Provide the (X, Y) coordinate of the cell's center where the given text is located.  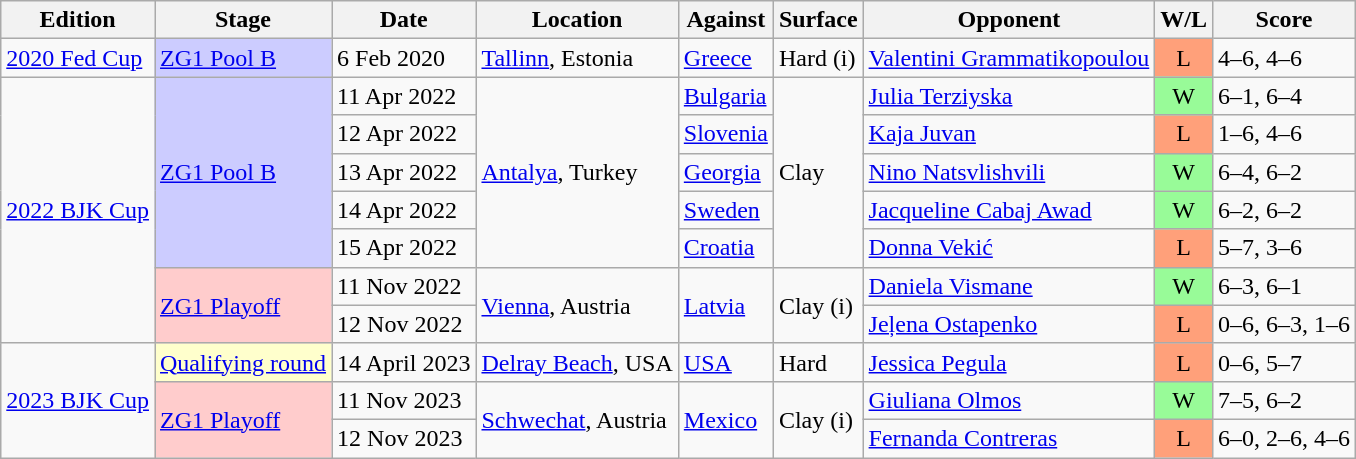
5–7, 3–6 (1284, 248)
2020 Fed Cup (78, 58)
6–0, 2–6, 4–6 (1284, 438)
14 Apr 2022 (404, 210)
Surface (818, 20)
Daniela Vismane (1009, 286)
USA (726, 362)
Sweden (726, 210)
Location (577, 20)
Vienna, Austria (577, 305)
15 Apr 2022 (404, 248)
11 Nov 2023 (404, 400)
6–4, 6–2 (1284, 172)
Donna Vekić (1009, 248)
7–5, 6–2 (1284, 400)
6–1, 6–4 (1284, 96)
Opponent (1009, 20)
Jessica Pegula (1009, 362)
Mexico (726, 419)
Slovenia (726, 134)
Stage (242, 20)
Jeļena Ostapenko (1009, 324)
2022 BJK Cup (78, 210)
Jacqueline Cabaj Awad (1009, 210)
14 April 2023 (404, 362)
Antalya, Turkey (577, 172)
Tallinn, Estonia (577, 58)
Latvia (726, 305)
Delray Beach, USA (577, 362)
12 Nov 2022 (404, 324)
Julia Terziyska (1009, 96)
Schwechat, Austria (577, 419)
Bulgaria (726, 96)
12 Nov 2023 (404, 438)
W/L (1184, 20)
Valentini Grammatikopoulou (1009, 58)
Hard (818, 362)
2023 BJK Cup (78, 400)
Clay (818, 172)
Croatia (726, 248)
Nino Natsvlishvili (1009, 172)
Hard (i) (818, 58)
Kaja Juvan (1009, 134)
0–6, 6–3, 1–6 (1284, 324)
Qualifying round (242, 362)
Edition (78, 20)
11 Nov 2022 (404, 286)
6 Feb 2020 (404, 58)
Fernanda Contreras (1009, 438)
Score (1284, 20)
Against (726, 20)
Georgia (726, 172)
4–6, 4–6 (1284, 58)
0–6, 5–7 (1284, 362)
Greece (726, 58)
1–6, 4–6 (1284, 134)
Date (404, 20)
6–3, 6–1 (1284, 286)
Giuliana Olmos (1009, 400)
11 Apr 2022 (404, 96)
12 Apr 2022 (404, 134)
13 Apr 2022 (404, 172)
6–2, 6–2 (1284, 210)
